Locate the cell with the specified text and output its (x, y) center coordinate. 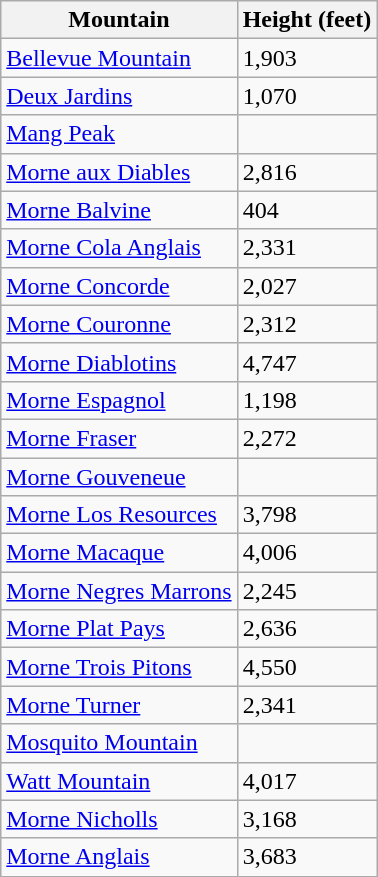
2,245 (307, 591)
Morne Nicholls (119, 819)
Morne Plat Pays (119, 629)
2,816 (307, 172)
Bellevue Mountain (119, 58)
Deux Jardins (119, 96)
Morne Couronne (119, 324)
2,341 (307, 705)
Morne Espagnol (119, 400)
Mosquito Mountain (119, 743)
Morne aux Diables (119, 172)
4,550 (307, 667)
Morne Anglais (119, 857)
Morne Los Resources (119, 515)
3,798 (307, 515)
2,312 (307, 324)
1,198 (307, 400)
2,331 (307, 248)
Morne Gouveneue (119, 477)
Mountain (119, 20)
Morne Macaque (119, 553)
4,747 (307, 362)
2,636 (307, 629)
1,070 (307, 96)
3,168 (307, 819)
Morne Turner (119, 705)
Morne Negres Marrons (119, 591)
Height (feet) (307, 20)
Morne Trois Pitons (119, 667)
Morne Balvine (119, 210)
Watt Mountain (119, 781)
1,903 (307, 58)
2,027 (307, 286)
4,017 (307, 781)
4,006 (307, 553)
Morne Fraser (119, 438)
Morne Concorde (119, 286)
404 (307, 210)
2,272 (307, 438)
Morne Diablotins (119, 362)
Mang Peak (119, 134)
3,683 (307, 857)
Morne Cola Anglais (119, 248)
